Detect which cell encompasses the target text, then output its [x, y] center coordinate. 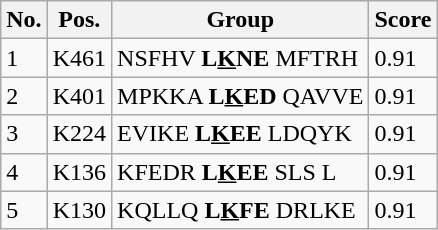
1 [24, 58]
Score [403, 20]
KFEDR LKEE SLS L [240, 172]
Group [240, 20]
K461 [79, 58]
No. [24, 20]
NSFHV LKNE MFTRH [240, 58]
5 [24, 210]
K130 [79, 210]
Pos. [79, 20]
KQLLQ LKFE DRLKE [240, 210]
MPKKA LKED QAVVE [240, 96]
4 [24, 172]
2 [24, 96]
EVIKE LKEE LDQYK [240, 134]
K136 [79, 172]
K224 [79, 134]
K401 [79, 96]
3 [24, 134]
